Capture the cell that displays the provided text and extract its [x, y] central coordinate. 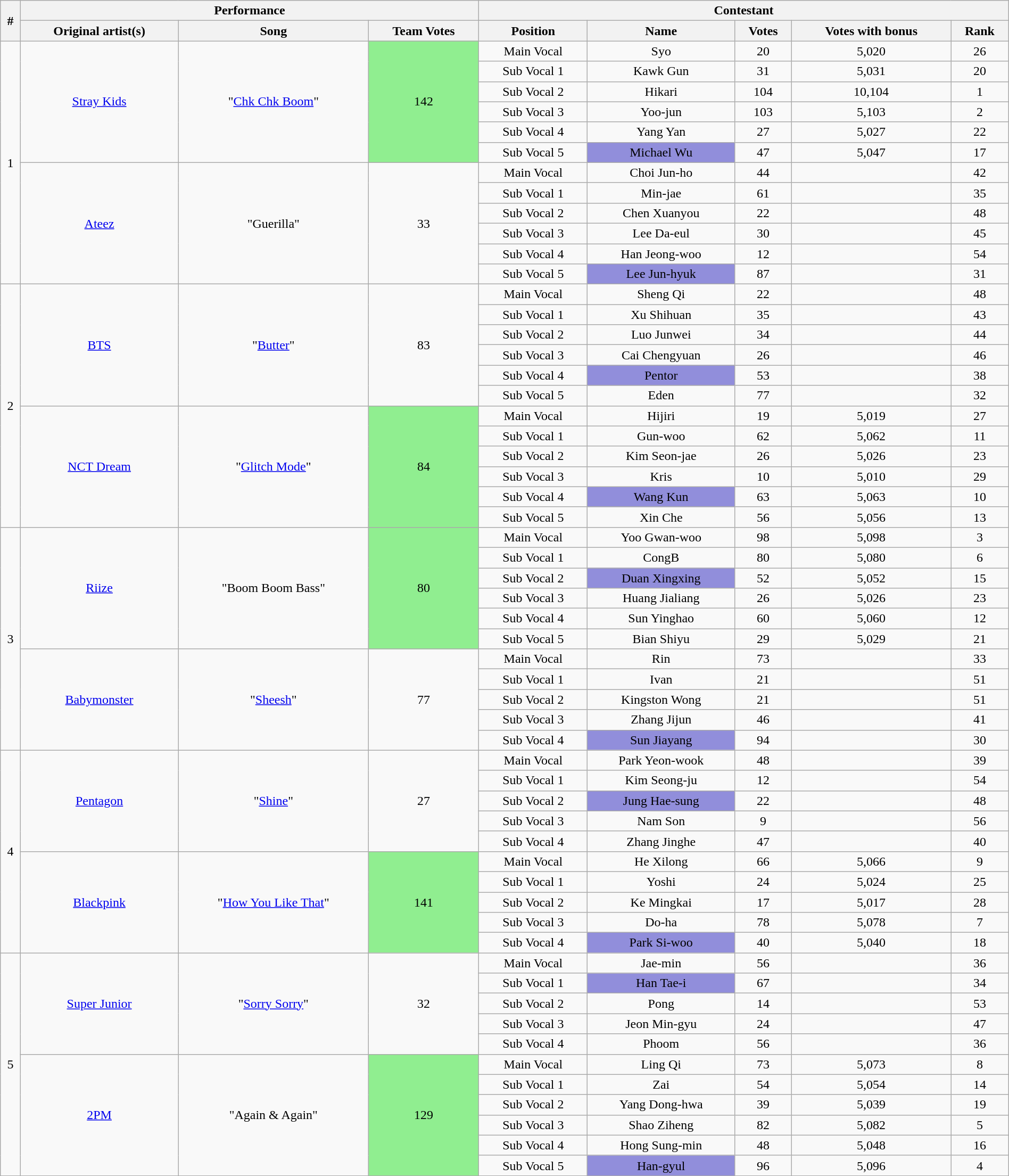
NCT Dream [99, 466]
43 [980, 315]
94 [763, 740]
Blackpink [99, 902]
15 [980, 578]
Kris [661, 476]
Lee Da-eul [661, 233]
52 [763, 578]
CongB [661, 557]
5,098 [872, 537]
98 [763, 537]
Hong Sung-min [661, 1145]
Zhang Jinghe [661, 841]
5,054 [872, 1084]
Wang Kun [661, 497]
Choi Jun-ho [661, 172]
Pentagon [99, 801]
Rank [980, 31]
87 [763, 274]
He Xilong [661, 861]
10,104 [872, 92]
5,103 [872, 112]
5,020 [872, 51]
Han Tae-i [661, 983]
5,073 [872, 1064]
Han Jeong-woo [661, 254]
62 [763, 436]
"Sorry Sorry" [274, 1004]
Zhang Jijun [661, 720]
8 [980, 1064]
84 [424, 466]
82 [763, 1125]
"Chk Chk Boom" [274, 102]
5,052 [872, 578]
5,063 [872, 497]
78 [763, 923]
Duan Xingxing [661, 578]
Kingston Wong [661, 700]
Yoshi [661, 882]
18 [980, 943]
6 [980, 557]
Xin Che [661, 517]
2PM [99, 1115]
Rin [661, 659]
5,029 [872, 639]
Team Votes [424, 31]
67 [763, 983]
25 [980, 882]
Zai [661, 1084]
Sun Jiayang [661, 740]
"Guerilla" [274, 223]
Eden [661, 396]
Jung Hae-sung [661, 801]
Position [533, 31]
142 [424, 102]
Luo Junwei [661, 335]
61 [763, 193]
5,066 [872, 861]
Riize [99, 588]
Votes with bonus [872, 31]
Park Yeon-wook [661, 760]
Kim Seong-ju [661, 780]
Stray Kids [99, 102]
5,040 [872, 943]
"Glitch Mode" [274, 466]
Min-jae [661, 193]
5,060 [872, 619]
7 [980, 923]
28 [980, 902]
Song [274, 31]
Pong [661, 1004]
"Shine" [274, 801]
Ling Qi [661, 1064]
141 [424, 902]
Jae-min [661, 963]
Chen Xuanyou [661, 213]
Michael Wu [661, 152]
Name [661, 31]
5,082 [872, 1125]
5,019 [872, 416]
"Again & Again" [274, 1115]
Ivan [661, 679]
5,047 [872, 152]
Xu Shihuan [661, 315]
Gun-woo [661, 436]
41 [980, 720]
5,039 [872, 1105]
Super Junior [99, 1004]
5,017 [872, 902]
5,078 [872, 923]
Bian Shiyu [661, 639]
Yang Yan [661, 132]
"Boom Boom Bass" [274, 588]
Phoom [661, 1044]
Do-ha [661, 923]
Lee Jun-hyuk [661, 274]
103 [763, 112]
Ateez [99, 223]
38 [980, 375]
5,080 [872, 557]
Cai Chengyuan [661, 355]
83 [424, 345]
Kim Seon-jae [661, 456]
Performance [250, 11]
5,027 [872, 132]
"Sheesh" [274, 700]
Yoo-jun [661, 112]
"Butter" [274, 345]
5,062 [872, 436]
"How You Like That" [274, 902]
42 [980, 172]
5,031 [872, 71]
Park Si-woo [661, 943]
Yang Dong-hwa [661, 1105]
63 [763, 497]
BTS [99, 345]
Han-gyul [661, 1165]
Huang Jialiang [661, 598]
Hikari [661, 92]
Sheng Qi [661, 294]
Shao Ziheng [661, 1125]
5,048 [872, 1145]
16 [980, 1145]
104 [763, 92]
Nam Son [661, 821]
Contestant [744, 11]
45 [980, 233]
Jeon Min-gyu [661, 1024]
66 [763, 861]
Pentor [661, 375]
Votes [763, 31]
Hijiri [661, 416]
Ke Mingkai [661, 902]
13 [980, 517]
Sun Yinghao [661, 619]
Original artist(s) [99, 31]
96 [763, 1165]
# [11, 21]
5,010 [872, 476]
5,056 [872, 517]
5,024 [872, 882]
Babymonster [99, 700]
11 [980, 436]
Syo [661, 51]
129 [424, 1115]
5,096 [872, 1165]
Yoo Gwan-woo [661, 537]
60 [763, 619]
Kawk Gun [661, 71]
